Capture the cell that displays the provided text and extract its (x, y) central coordinate. 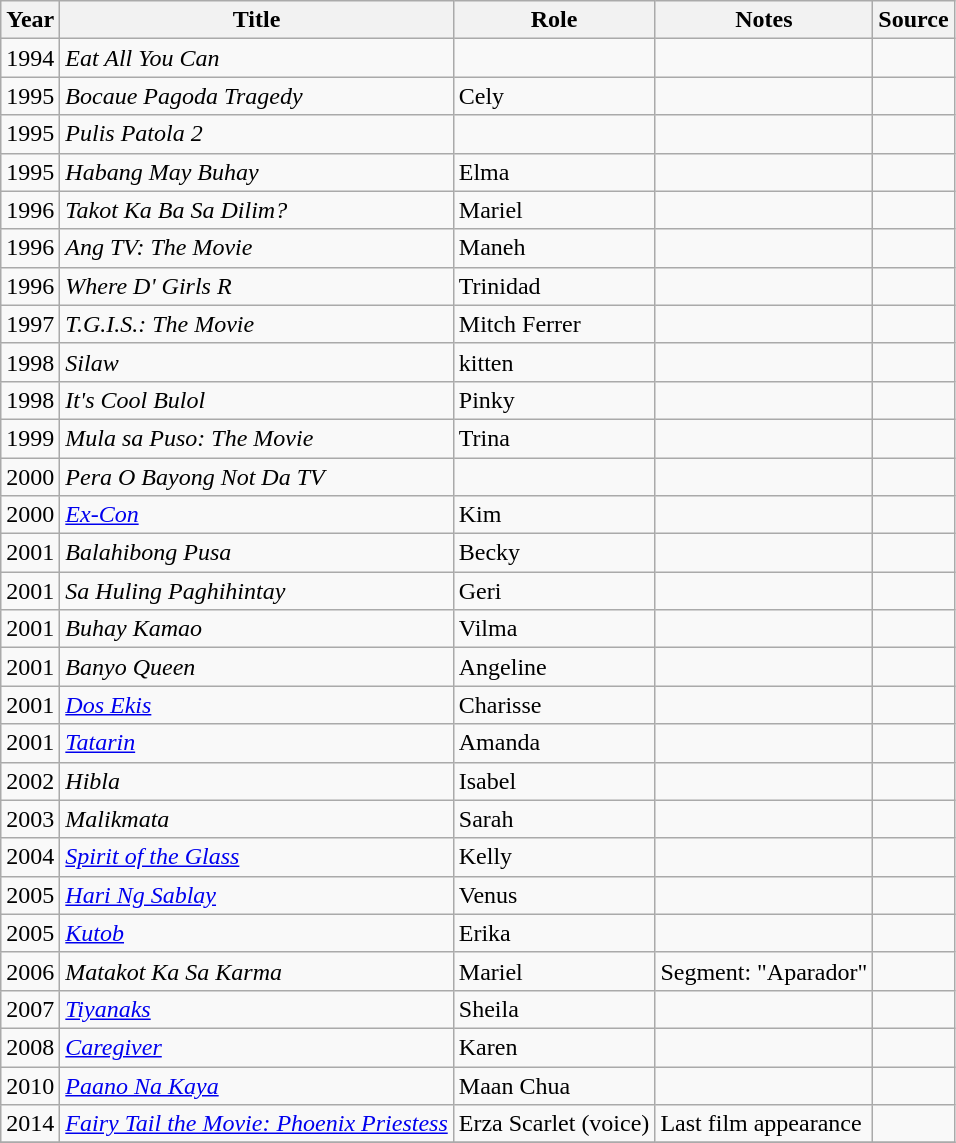
2006 (30, 971)
Ex-Con (256, 515)
Trina (554, 438)
Hibla (256, 781)
Dos Ekis (256, 705)
Sa Huling Paghihintay (256, 591)
Source (914, 20)
Fairy Tail the Movie: Phoenix Priestess (256, 1124)
1994 (30, 58)
Eat All You Can (256, 58)
Charisse (554, 705)
Angeline (554, 667)
Silaw (256, 362)
Role (554, 20)
Mula sa Puso: The Movie (256, 438)
Cely (554, 96)
Becky (554, 553)
Habang May Buhay (256, 172)
Vilma (554, 629)
2010 (30, 1085)
Spirit of the Glass (256, 857)
Maan Chua (554, 1085)
1997 (30, 324)
Balahibong Pusa (256, 553)
Takot Ka Ba Sa Dilim? (256, 210)
Trinidad (554, 286)
Karen (554, 1047)
Tiyanaks (256, 1009)
2008 (30, 1047)
Kelly (554, 857)
Geri (554, 591)
Maneh (554, 248)
Kim (554, 515)
Pinky (554, 400)
2003 (30, 819)
It's Cool Bulol (256, 400)
Sarah (554, 819)
Sheila (554, 1009)
Where D' Girls R (256, 286)
Segment: "Aparador" (764, 971)
Banyo Queen (256, 667)
Elma (554, 172)
Bocaue Pagoda Tragedy (256, 96)
Hari Ng Sablay (256, 895)
Title (256, 20)
Ang TV: The Movie (256, 248)
2007 (30, 1009)
Erza Scarlet (voice) (554, 1124)
Year (30, 20)
2002 (30, 781)
Mitch Ferrer (554, 324)
Kutob (256, 933)
Paano Na Kaya (256, 1085)
1999 (30, 438)
Venus (554, 895)
Pulis Patola 2 (256, 134)
2004 (30, 857)
Caregiver (256, 1047)
T.G.I.S.: The Movie (256, 324)
Buhay Kamao (256, 629)
Amanda (554, 743)
Erika (554, 933)
Matakot Ka Sa Karma (256, 971)
Last film appearance (764, 1124)
Isabel (554, 781)
Pera O Bayong Not Da TV (256, 477)
Notes (764, 20)
Malikmata (256, 819)
Tatarin (256, 743)
kitten (554, 362)
2014 (30, 1124)
